Provide the [X, Y] coordinate of the cell's center where the given text is located.  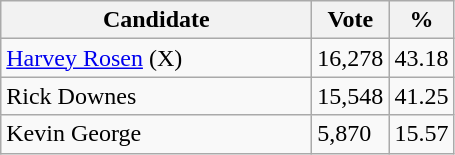
41.25 [422, 96]
Harvey Rosen (X) [156, 58]
43.18 [422, 58]
Candidate [156, 20]
5,870 [350, 134]
16,278 [350, 58]
Rick Downes [156, 96]
% [422, 20]
Vote [350, 20]
15,548 [350, 96]
15.57 [422, 134]
Kevin George [156, 134]
